Determine the [X, Y] coordinate at the center of the cell enclosing the given text.  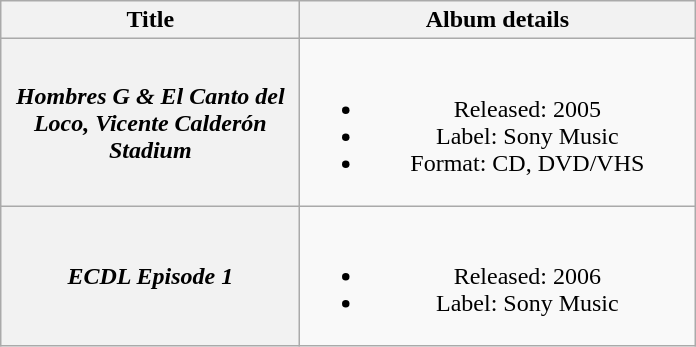
Released: 2005Label: Sony MusicFormat: CD, DVD/VHS [498, 122]
Released: 2006Label: Sony Music [498, 276]
Title [150, 20]
ECDL Episode 1 [150, 276]
Album details [498, 20]
Hombres G & El Canto del Loco, Vicente Calderón Stadium [150, 122]
